Capture the cell that displays the provided text and extract its (x, y) central coordinate. 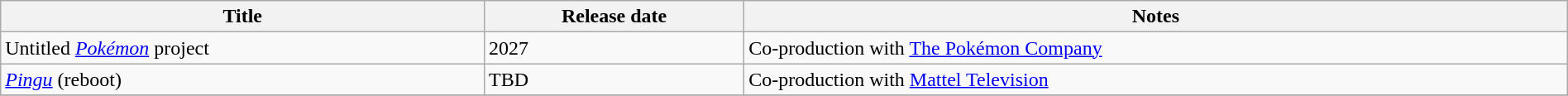
TBD (614, 79)
Co-production with The Pokémon Company (1156, 48)
Release date (614, 17)
Pingu (reboot) (243, 79)
Notes (1156, 17)
Title (243, 17)
Untitled Pokémon project (243, 48)
2027 (614, 48)
Co-production with Mattel Television (1156, 79)
